Identify which cell holds the provided text, then report its [x, y] central coordinate. 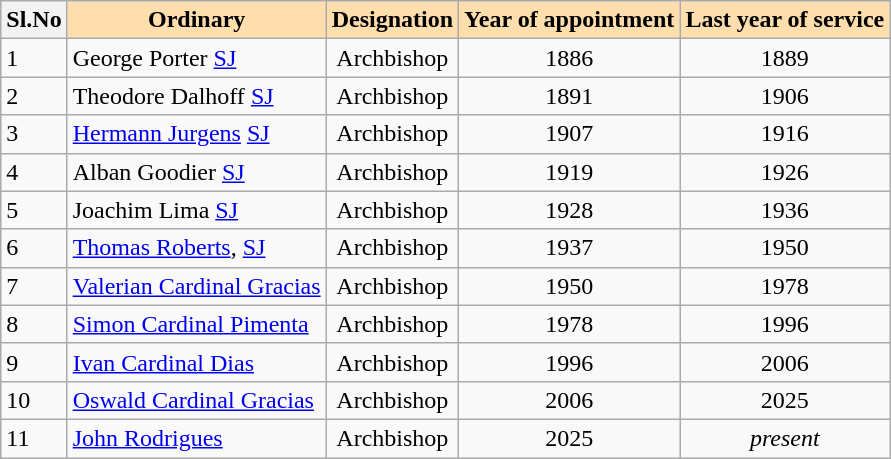
1926 [785, 172]
Ivan Cardinal Dias [196, 362]
3 [34, 134]
Valerian Cardinal Gracias [196, 286]
2 [34, 96]
10 [34, 400]
1936 [785, 210]
1919 [570, 172]
1889 [785, 58]
Last year of service [785, 20]
Theodore Dalhoff SJ [196, 96]
Oswald Cardinal Gracias [196, 400]
Thomas Roberts, SJ [196, 248]
Hermann Jurgens SJ [196, 134]
Ordinary [196, 20]
Designation [392, 20]
1937 [570, 248]
George Porter SJ [196, 58]
1 [34, 58]
John Rodrigues [196, 438]
1907 [570, 134]
1916 [785, 134]
1886 [570, 58]
1891 [570, 96]
6 [34, 248]
Sl.No [34, 20]
11 [34, 438]
8 [34, 324]
1928 [570, 210]
Joachim Lima SJ [196, 210]
present [785, 438]
1906 [785, 96]
5 [34, 210]
Year of appointment [570, 20]
4 [34, 172]
Alban Goodier SJ [196, 172]
9 [34, 362]
Simon Cardinal Pimenta [196, 324]
7 [34, 286]
